Provide the [x, y] coordinate of the cell's center where the given text is located.  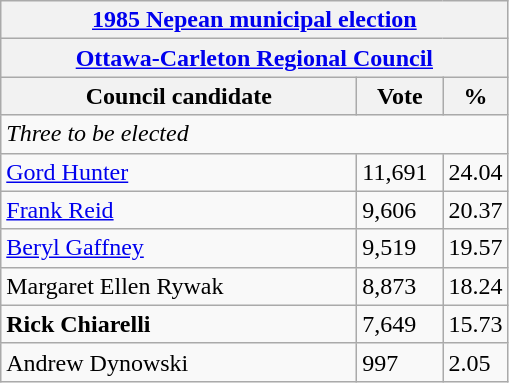
18.24 [476, 286]
Frank Reid [179, 210]
24.04 [476, 172]
15.73 [476, 324]
2.05 [476, 362]
9,519 [400, 248]
Beryl Gaffney [179, 248]
1985 Nepean municipal election [254, 20]
Three to be elected [254, 134]
19.57 [476, 248]
997 [400, 362]
Andrew Dynowski [179, 362]
Vote [400, 96]
Gord Hunter [179, 172]
11,691 [400, 172]
Ottawa-Carleton Regional Council [254, 58]
% [476, 96]
8,873 [400, 286]
7,649 [400, 324]
20.37 [476, 210]
Margaret Ellen Rywak [179, 286]
9,606 [400, 210]
Rick Chiarelli [179, 324]
Council candidate [179, 96]
